Find where the given text appears and provide that cell's center as (X, Y) coordinate. 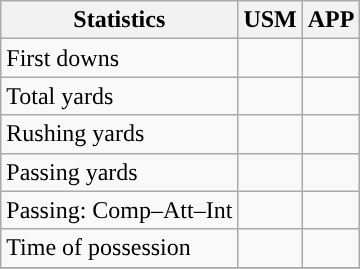
USM (270, 20)
Passing yards (120, 172)
Total yards (120, 96)
Rushing yards (120, 134)
APP (331, 20)
First downs (120, 58)
Statistics (120, 20)
Passing: Comp–Att–Int (120, 210)
Time of possession (120, 248)
